Identify which cell holds the provided text, then report its [x, y] central coordinate. 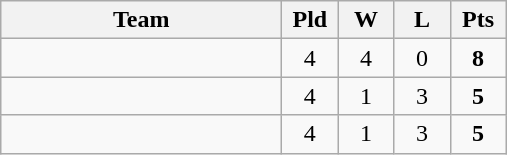
W [366, 20]
Pld [310, 20]
0 [422, 58]
L [422, 20]
Pts [478, 20]
8 [478, 58]
Team [142, 20]
